Locate the cell with the specified text and output its [x, y] center coordinate. 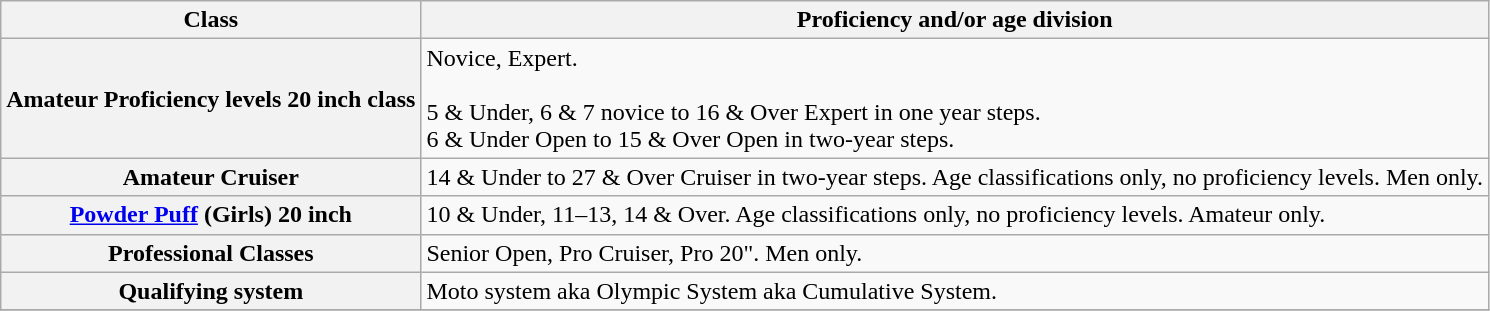
Moto system aka Olympic System aka Cumulative System. [955, 291]
10 & Under, 11–13, 14 & Over. Age classifications only, no proficiency levels. Amateur only. [955, 215]
Qualifying system [211, 291]
Proficiency and/or age division [955, 20]
Professional Classes [211, 253]
Amateur Cruiser [211, 177]
14 & Under to 27 & Over Cruiser in two-year steps. Age classifications only, no proficiency levels. Men only. [955, 177]
Senior Open, Pro Cruiser, Pro 20". Men only. [955, 253]
Class [211, 20]
Powder Puff (Girls) 20 inch [211, 215]
Amateur Proficiency levels 20 inch class [211, 98]
Novice, Expert.5 & Under, 6 & 7 novice to 16 & Over Expert in one year steps. 6 & Under Open to 15 & Over Open in two-year steps. [955, 98]
